Locate the cell with the specified text and output its [x, y] center coordinate. 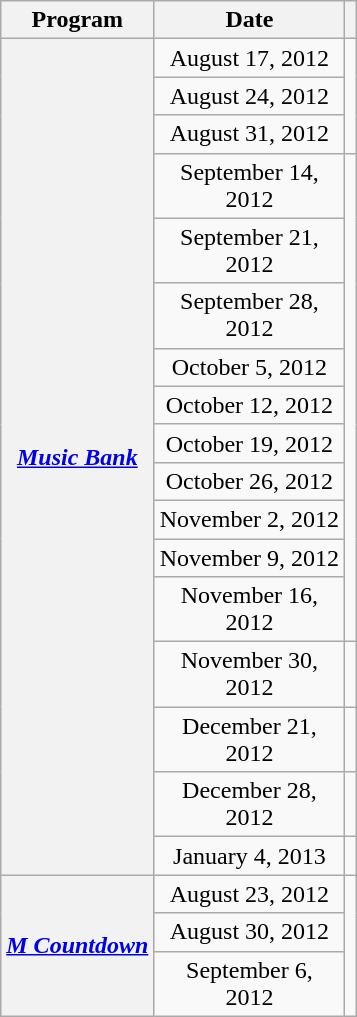
August 30, 2012 [250, 932]
August 17, 2012 [250, 58]
October 12, 2012 [250, 405]
November 2, 2012 [250, 519]
August 31, 2012 [250, 134]
September 6, 2012 [250, 984]
Music Bank [78, 457]
December 21, 2012 [250, 740]
September 14, 2012 [250, 186]
September 21, 2012 [250, 250]
M Countdown [78, 946]
October 5, 2012 [250, 367]
October 19, 2012 [250, 443]
Date [250, 20]
Program [78, 20]
September 28, 2012 [250, 316]
August 24, 2012 [250, 96]
January 4, 2013 [250, 856]
November 16, 2012 [250, 610]
November 30, 2012 [250, 674]
November 9, 2012 [250, 557]
October 26, 2012 [250, 481]
August 23, 2012 [250, 894]
December 28, 2012 [250, 804]
